Search for the cell housing the specified text and yield its [X, Y] center coordinate. 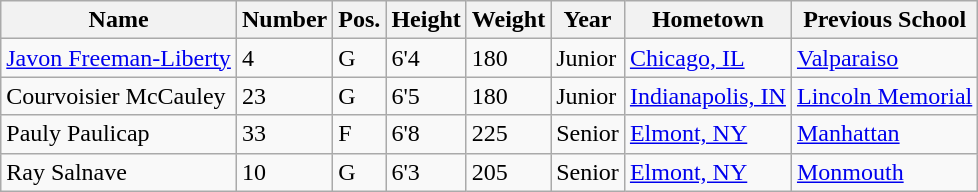
Lincoln Memorial [884, 96]
Height [426, 20]
205 [508, 172]
6'3 [426, 172]
6'8 [426, 134]
Javon Freeman-Liberty [119, 58]
4 [284, 58]
Courvoisier McCauley [119, 96]
225 [508, 134]
Weight [508, 20]
Valparaiso [884, 58]
Monmouth [884, 172]
Previous School [884, 20]
Pos. [360, 20]
F [360, 134]
33 [284, 134]
Indianapolis, IN [708, 96]
23 [284, 96]
Ray Salnave [119, 172]
6'5 [426, 96]
10 [284, 172]
Year [588, 20]
Pauly Paulicap [119, 134]
Hometown [708, 20]
Name [119, 20]
Manhattan [884, 134]
Chicago, IL [708, 58]
Number [284, 20]
6'4 [426, 58]
